Extract the (x, y) coordinate from the center of the cell holding the provided text.  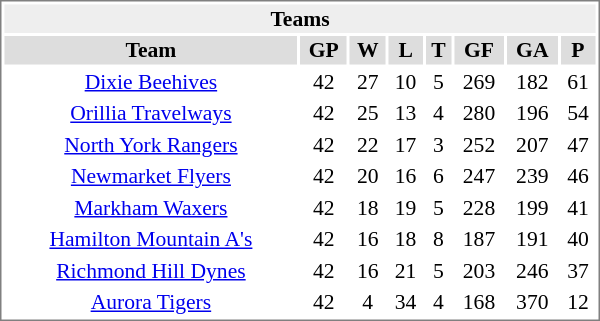
182 (532, 82)
247 (479, 176)
12 (578, 302)
246 (532, 270)
207 (532, 144)
228 (479, 208)
27 (368, 82)
41 (578, 208)
61 (578, 82)
North York Rangers (150, 144)
13 (406, 113)
47 (578, 144)
19 (406, 208)
370 (532, 302)
6 (438, 176)
GA (532, 50)
280 (479, 113)
21 (406, 270)
168 (479, 302)
46 (578, 176)
Aurora Tigers (150, 302)
10 (406, 82)
199 (532, 208)
Team (150, 50)
Richmond Hill Dynes (150, 270)
Dixie Beehives (150, 82)
37 (578, 270)
Teams (300, 18)
191 (532, 239)
34 (406, 302)
Hamilton Mountain A's (150, 239)
203 (479, 270)
8 (438, 239)
Newmarket Flyers (150, 176)
L (406, 50)
269 (479, 82)
17 (406, 144)
P (578, 50)
22 (368, 144)
25 (368, 113)
3 (438, 144)
T (438, 50)
40 (578, 239)
187 (479, 239)
Orillia Travelways (150, 113)
GP (324, 50)
20 (368, 176)
252 (479, 144)
Markham Waxers (150, 208)
196 (532, 113)
GF (479, 50)
54 (578, 113)
239 (532, 176)
W (368, 50)
